Capture the cell that displays the provided text and extract its [x, y] central coordinate. 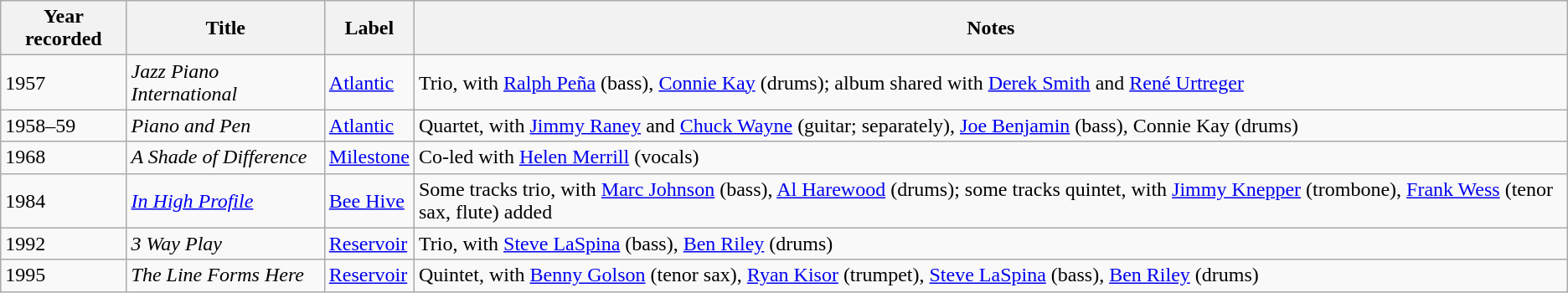
Label [369, 28]
1992 [64, 244]
In High Profile [225, 201]
Year recorded [64, 28]
Title [225, 28]
Quartet, with Jimmy Raney and Chuck Wayne (guitar; separately), Joe Benjamin (bass), Connie Kay (drums) [990, 126]
Bee Hive [369, 201]
1958–59 [64, 126]
The Line Forms Here [225, 275]
Co-led with Helen Merrill (vocals) [990, 157]
3 Way Play [225, 244]
1968 [64, 157]
1995 [64, 275]
A Shade of Difference [225, 157]
Milestone [369, 157]
Trio, with Ralph Peña (bass), Connie Kay (drums); album shared with Derek Smith and René Urtreger [990, 82]
Trio, with Steve LaSpina (bass), Ben Riley (drums) [990, 244]
1957 [64, 82]
Notes [990, 28]
Jazz Piano International [225, 82]
Quintet, with Benny Golson (tenor sax), Ryan Kisor (trumpet), Steve LaSpina (bass), Ben Riley (drums) [990, 275]
Piano and Pen [225, 126]
1984 [64, 201]
